Output the (x, y) coordinate of the center of the cell containing the given text.  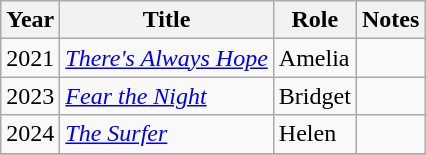
2021 (30, 58)
Amelia (314, 58)
There's Always Hope (167, 58)
Notes (390, 20)
Fear the Night (167, 96)
2024 (30, 134)
Bridget (314, 96)
Title (167, 20)
Role (314, 20)
The Surfer (167, 134)
Helen (314, 134)
2023 (30, 96)
Year (30, 20)
